Return (X, Y) of the center of cell containing provided text 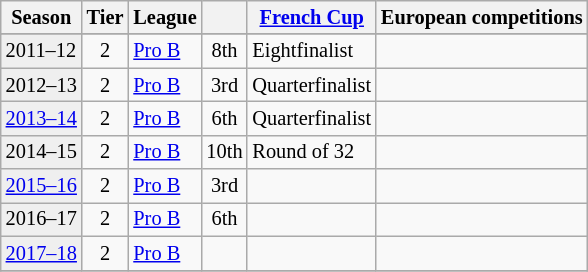
Eightfinalist (312, 51)
French Cup (312, 17)
2017–18 (42, 253)
Round of 32 (312, 152)
8th (225, 51)
2011–12 (42, 51)
10th (225, 152)
Tier (106, 17)
2012–13 (42, 85)
Season (42, 17)
2014–15 (42, 152)
European competitions (482, 17)
2015–16 (42, 186)
League (164, 17)
2013–14 (42, 118)
2016–17 (42, 219)
